Extract the (X, Y) coordinate from the center of the cell holding the provided text.  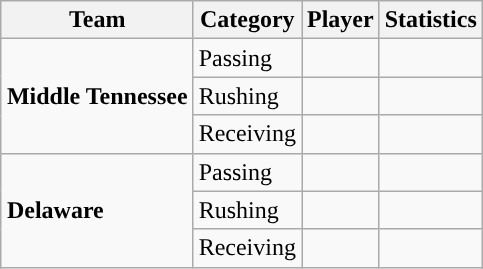
Delaware (97, 210)
Middle Tennessee (97, 96)
Team (97, 20)
Category (247, 20)
Player (341, 20)
Statistics (430, 20)
